Output the [x, y] coordinate of the center of the cell containing the given text.  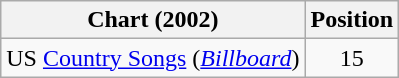
Position [352, 20]
15 [352, 58]
US Country Songs (Billboard) [153, 58]
Chart (2002) [153, 20]
